Detect which cell encompasses the target text, then output its (x, y) center coordinate. 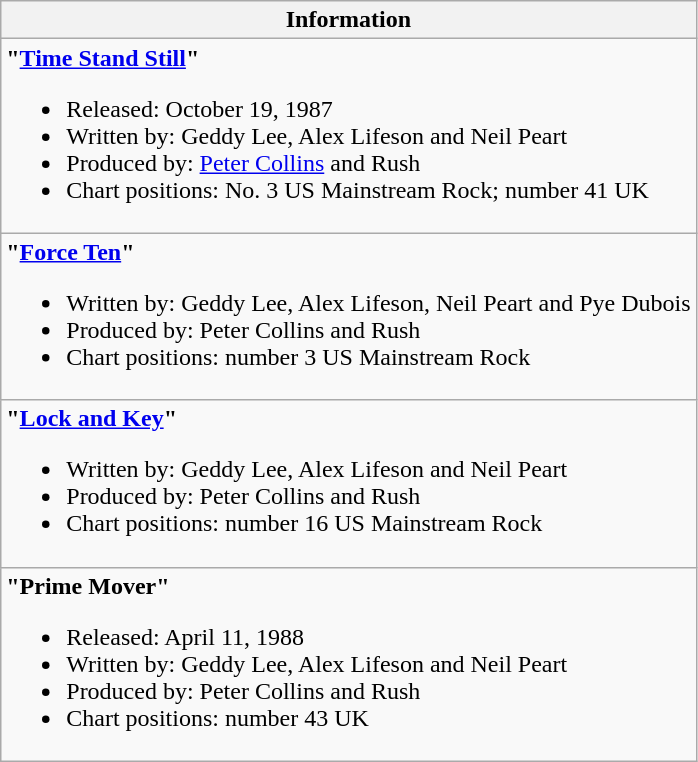
Information (348, 20)
"Lock and Key"Written by: Geddy Lee, Alex Lifeson and Neil PeartProduced by: Peter Collins and RushChart positions: number 16 US Mainstream Rock (348, 484)
